Identify which cell holds the provided text, then report its [x, y] central coordinate. 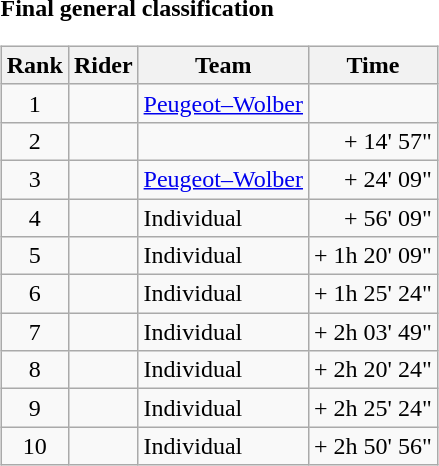
3 [34, 179]
+ 1h 20' 09" [374, 256]
Rank [34, 65]
9 [34, 408]
2 [34, 141]
6 [34, 294]
1 [34, 103]
+ 2h 20' 24" [374, 370]
7 [34, 332]
Rider [103, 65]
+ 1h 25' 24" [374, 294]
Time [374, 65]
8 [34, 370]
5 [34, 256]
+ 2h 03' 49" [374, 332]
+ 2h 25' 24" [374, 408]
+ 24' 09" [374, 179]
+ 14' 57" [374, 141]
10 [34, 446]
+ 56' 09" [374, 217]
+ 2h 50' 56" [374, 446]
4 [34, 217]
Team [223, 65]
